Search for the cell housing the specified text and yield its [X, Y] center coordinate. 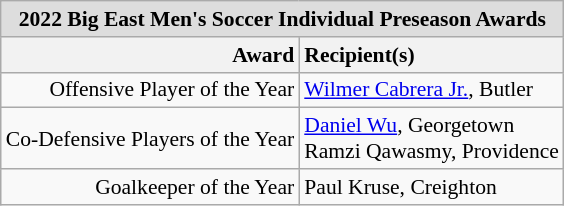
Paul Kruse, Creighton [432, 187]
Offensive Player of the Year [150, 90]
Daniel Wu, GeorgetownRamzi Qawasmy, Providence [432, 138]
Award [150, 55]
Wilmer Cabrera Jr., Butler [432, 90]
Goalkeeper of the Year [150, 187]
Co-Defensive Players of the Year [150, 138]
Recipient(s) [432, 55]
2022 Big East Men's Soccer Individual Preseason Awards [282, 19]
